Search for the cell housing the specified text and yield its (X, Y) center coordinate. 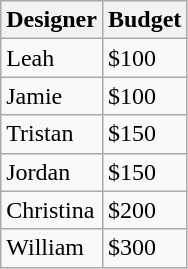
William (52, 248)
Budget (144, 20)
Jordan (52, 172)
Leah (52, 58)
Jamie (52, 96)
Designer (52, 20)
$300 (144, 248)
Christina (52, 210)
Tristan (52, 134)
$200 (144, 210)
